Scan for the cell matching the given text and deliver its (x, y) coordinate at center. 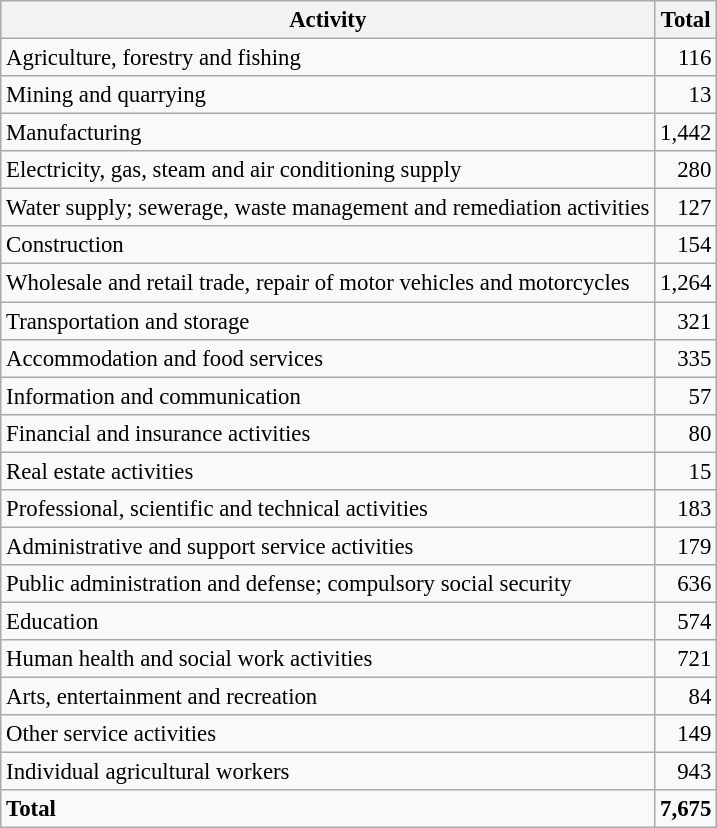
80 (686, 433)
Individual agricultural workers (328, 772)
1,442 (686, 133)
57 (686, 396)
Mining and quarrying (328, 95)
7,675 (686, 809)
721 (686, 659)
Education (328, 621)
15 (686, 471)
Wholesale and retail trade, repair of motor vehicles and motorcycles (328, 283)
335 (686, 358)
Electricity, gas, steam and air conditioning supply (328, 170)
183 (686, 509)
Information and communication (328, 396)
280 (686, 170)
Arts, entertainment and recreation (328, 697)
179 (686, 546)
154 (686, 245)
Real estate activities (328, 471)
Administrative and support service activities (328, 546)
127 (686, 208)
636 (686, 584)
Transportation and storage (328, 321)
321 (686, 321)
1,264 (686, 283)
Accommodation and food services (328, 358)
116 (686, 58)
574 (686, 621)
Construction (328, 245)
Other service activities (328, 734)
84 (686, 697)
149 (686, 734)
Human health and social work activities (328, 659)
13 (686, 95)
Manufacturing (328, 133)
Water supply; sewerage, waste management and remediation activities (328, 208)
Financial and insurance activities (328, 433)
Agriculture, forestry and fishing (328, 58)
943 (686, 772)
Professional, scientific and technical activities (328, 509)
Public administration and defense; compulsory social security (328, 584)
Activity (328, 20)
